Identify which cell holds the provided text, then report its (x, y) central coordinate. 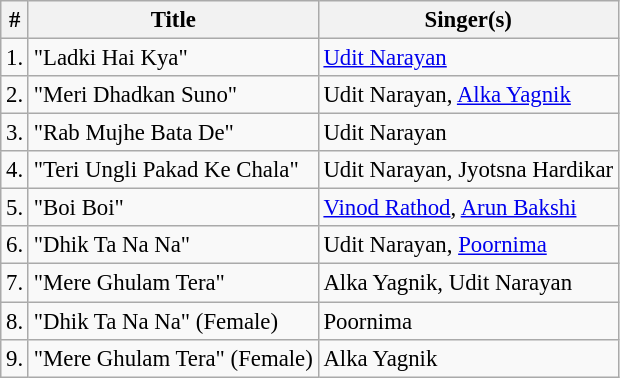
"Mere Ghulam Tera" (Female) (173, 358)
"Meri Dhadkan Suno" (173, 95)
5. (15, 208)
3. (15, 133)
Udit Narayan, Alka Yagnik (468, 95)
"Boi Boi" (173, 208)
"Dhik Ta Na Na" (Female) (173, 321)
1. (15, 58)
"Rab Mujhe Bata De" (173, 133)
"Mere Ghulam Tera" (173, 283)
"Teri Ungli Pakad Ke Chala" (173, 170)
Title (173, 20)
Vinod Rathod, Arun Bakshi (468, 208)
Alka Yagnik, Udit Narayan (468, 283)
"Ladki Hai Kya" (173, 58)
# (15, 20)
6. (15, 245)
9. (15, 358)
Poornima (468, 321)
2. (15, 95)
"Dhik Ta Na Na" (173, 245)
4. (15, 170)
Alka Yagnik (468, 358)
7. (15, 283)
Singer(s) (468, 20)
Udit Narayan, Poornima (468, 245)
Udit Narayan, Jyotsna Hardikar (468, 170)
8. (15, 321)
